Extract the [X, Y] coordinate from the center of the cell holding the provided text.  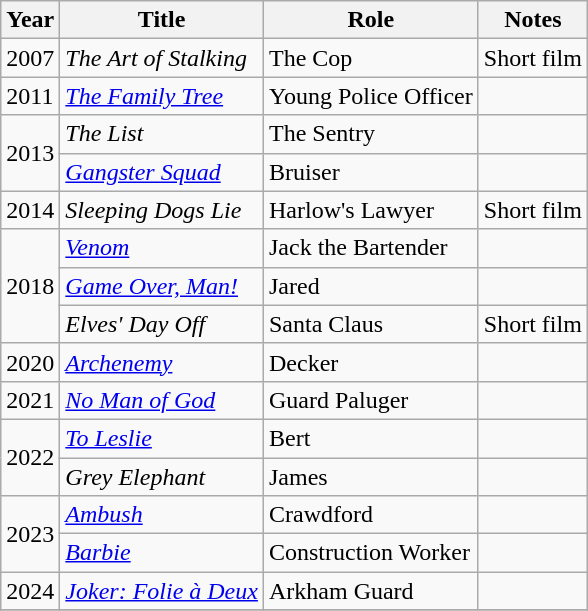
Harlow's Lawyer [370, 210]
Elves' Day Off [162, 324]
The List [162, 134]
Sleeping Dogs Lie [162, 210]
Gangster Squad [162, 172]
Archenemy [162, 362]
Title [162, 20]
Venom [162, 248]
2007 [30, 58]
2021 [30, 400]
Grey Elephant [162, 477]
Role [370, 20]
Bruiser [370, 172]
2011 [30, 96]
2024 [30, 591]
No Man of God [162, 400]
Santa Claus [370, 324]
Barbie [162, 553]
2018 [30, 286]
Jared [370, 286]
Ambush [162, 515]
Joker: Folie à Deux [162, 591]
Game Over, Man! [162, 286]
Guard Paluger [370, 400]
James [370, 477]
2013 [30, 153]
The Cop [370, 58]
Construction Worker [370, 553]
2023 [30, 534]
The Art of Stalking [162, 58]
Year [30, 20]
Young Police Officer [370, 96]
2014 [30, 210]
Jack the Bartender [370, 248]
The Family Tree [162, 96]
Crawdford [370, 515]
Bert [370, 438]
2020 [30, 362]
Decker [370, 362]
Notes [532, 20]
To Leslie [162, 438]
2022 [30, 457]
Arkham Guard [370, 591]
The Sentry [370, 134]
